Search for the cell housing the specified text and yield its [x, y] center coordinate. 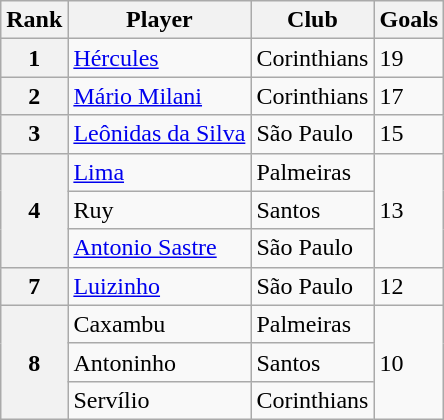
Luizinho [160, 286]
Mário Milani [160, 96]
7 [34, 286]
Leônidas da Silva [160, 134]
Caxambu [160, 324]
4 [34, 210]
2 [34, 96]
10 [409, 362]
Rank [34, 20]
17 [409, 96]
Servílio [160, 400]
Player [160, 20]
Antonio Sastre [160, 248]
Goals [409, 20]
15 [409, 134]
3 [34, 134]
Antoninho [160, 362]
Hércules [160, 58]
8 [34, 362]
13 [409, 210]
19 [409, 58]
Ruy [160, 210]
1 [34, 58]
Club [312, 20]
12 [409, 286]
Lima [160, 172]
